Return (X, Y) of the center of cell containing provided text 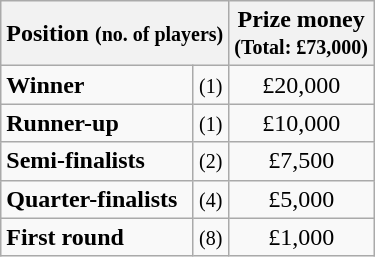
£20,000 (302, 85)
(8) (211, 237)
£5,000 (302, 199)
Semi-finalists (97, 161)
First round (97, 237)
Runner-up (97, 123)
£1,000 (302, 237)
Prize money(Total: £73,000) (302, 34)
£7,500 (302, 161)
Quarter-finalists (97, 199)
(2) (211, 161)
Position (no. of players) (115, 34)
(4) (211, 199)
Winner (97, 85)
£10,000 (302, 123)
